From the cell containing the given text, extract its center point as [X, Y] coordinate. 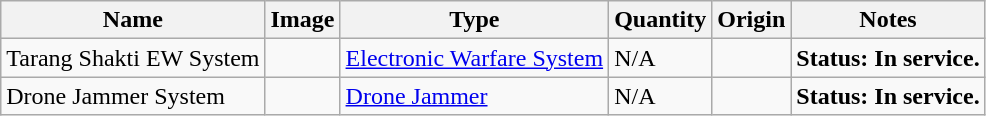
Origin [752, 20]
Type [474, 20]
Quantity [660, 20]
Electronic Warfare System [474, 58]
Tarang Shakti EW System [133, 58]
Drone Jammer [474, 96]
Image [302, 20]
Drone Jammer System [133, 96]
Notes [888, 20]
Name [133, 20]
